Return the [X, Y] coordinate for the center point of the cell that contains the specified text.  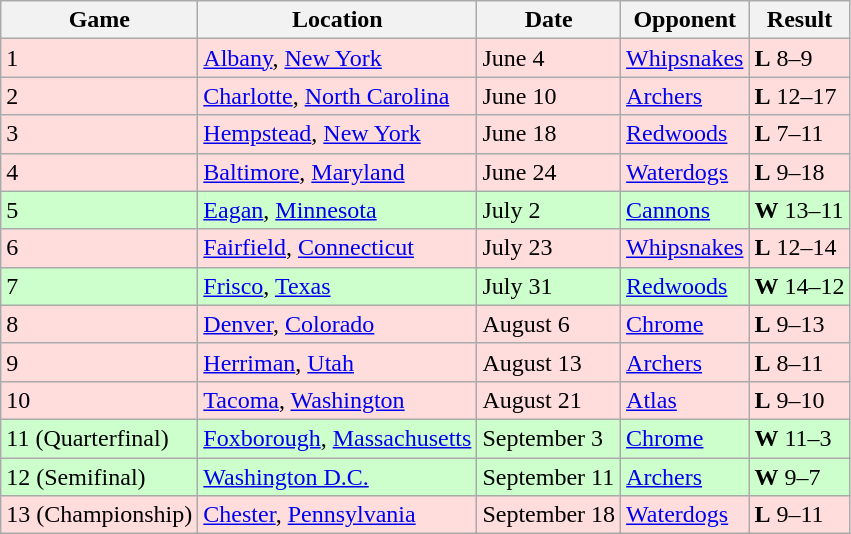
10 [100, 400]
2 [100, 96]
August 21 [549, 400]
June 10 [549, 96]
Location [338, 20]
June 18 [549, 134]
5 [100, 210]
1 [100, 58]
3 [100, 134]
August 13 [549, 362]
Cannons [685, 210]
June 4 [549, 58]
June 24 [549, 172]
W 13–11 [800, 210]
August 6 [549, 324]
L 9–13 [800, 324]
L 9–18 [800, 172]
Denver, Colorado [338, 324]
Opponent [685, 20]
Frisco, Texas [338, 286]
September 3 [549, 438]
L 8–11 [800, 362]
Foxborough, Massachusetts [338, 438]
Herriman, Utah [338, 362]
L 9–10 [800, 400]
9 [100, 362]
Baltimore, Maryland [338, 172]
Chester, Pennsylvania [338, 515]
L 12–14 [800, 248]
13 (Championship) [100, 515]
Albany, New York [338, 58]
12 (Semifinal) [100, 477]
July 2 [549, 210]
July 31 [549, 286]
Atlas [685, 400]
L 9–11 [800, 515]
W 9–7 [800, 477]
W 11–3 [800, 438]
September 18 [549, 515]
Washington D.C. [338, 477]
Date [549, 20]
Charlotte, North Carolina [338, 96]
W 14–12 [800, 286]
8 [100, 324]
Hempstead, New York [338, 134]
Tacoma, Washington [338, 400]
11 (Quarterfinal) [100, 438]
L 12–17 [800, 96]
September 11 [549, 477]
Result [800, 20]
Game [100, 20]
Fairfield, Connecticut [338, 248]
L 8–9 [800, 58]
4 [100, 172]
Eagan, Minnesota [338, 210]
July 23 [549, 248]
6 [100, 248]
L 7–11 [800, 134]
7 [100, 286]
